Return (X, Y) of the center of cell containing provided text 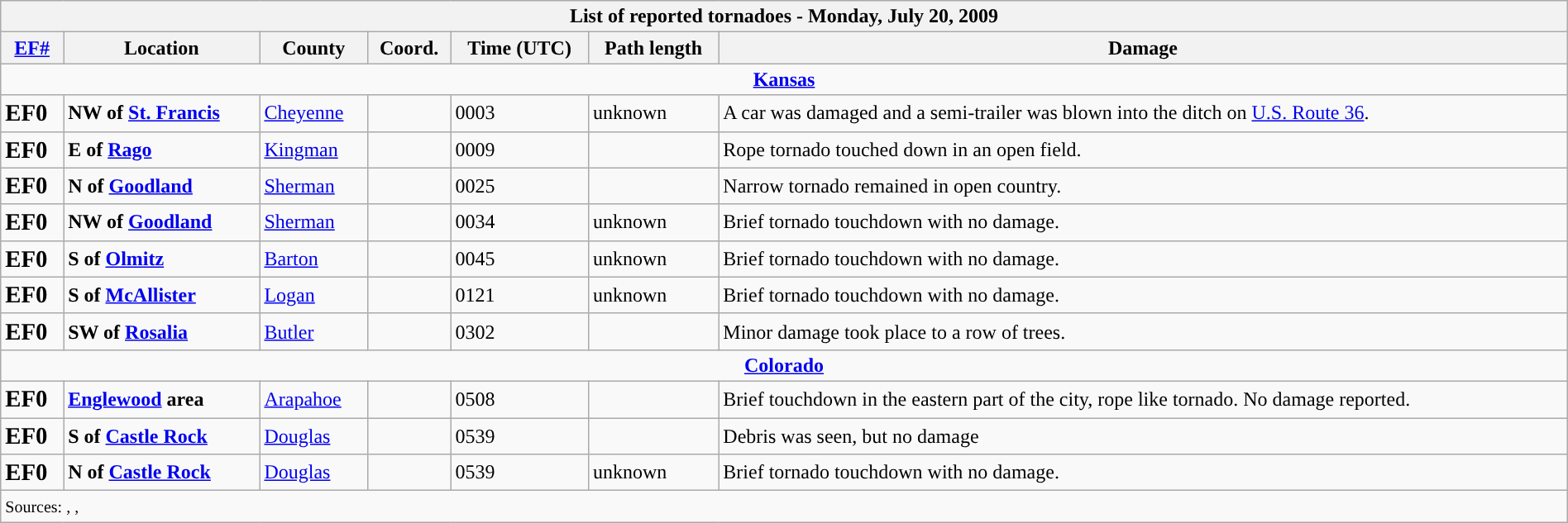
Kingman (313, 150)
0302 (519, 331)
Location (162, 48)
Butler (313, 331)
Logan (313, 295)
N of Castle Rock (162, 473)
SW of Rosalia (162, 331)
County (313, 48)
Rope tornado touched down in an open field. (1143, 150)
E of Rago (162, 150)
Brief touchdown in the eastern part of the city, rope like tornado. No damage reported. (1143, 399)
Time (UTC) (519, 48)
0508 (519, 399)
S of Castle Rock (162, 436)
EF# (32, 48)
S of Olmitz (162, 259)
S of McAllister (162, 295)
0025 (519, 186)
Coord. (409, 48)
Narrow tornado remained in open country. (1143, 186)
Cheyenne (313, 113)
Kansas (784, 79)
0034 (519, 222)
Path length (653, 48)
List of reported tornadoes - Monday, July 20, 2009 (784, 17)
Debris was seen, but no damage (1143, 436)
0009 (519, 150)
Arapahoe (313, 399)
Minor damage took place to a row of trees. (1143, 331)
0045 (519, 259)
A car was damaged and a semi-trailer was blown into the ditch on U.S. Route 36. (1143, 113)
NW of St. Francis (162, 113)
Damage (1143, 48)
N of Goodland (162, 186)
NW of Goodland (162, 222)
0003 (519, 113)
Sources: , , (784, 506)
0121 (519, 295)
Barton (313, 259)
Colorado (784, 365)
Englewood area (162, 399)
